Identify which cell holds the provided text, then report its (X, Y) central coordinate. 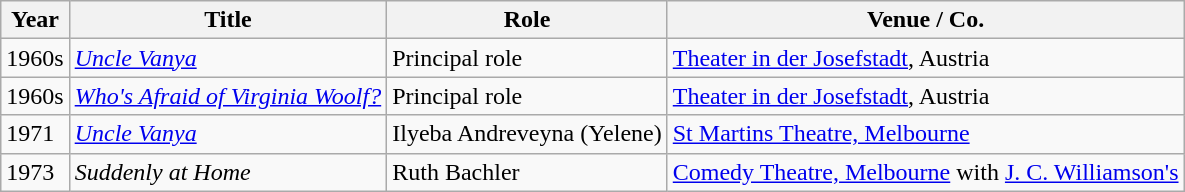
Title (228, 20)
Ilyeba Andreveyna (Yelene) (528, 134)
Role (528, 20)
Year (35, 20)
St Martins Theatre, Melbourne (926, 134)
1973 (35, 172)
Ruth Bachler (528, 172)
Who's Afraid of Virginia Woolf? (228, 96)
1971 (35, 134)
Venue / Co. (926, 20)
Suddenly at Home (228, 172)
Comedy Theatre, Melbourne with J. C. Williamson's (926, 172)
